Detect which cell encompasses the target text, then output its (x, y) center coordinate. 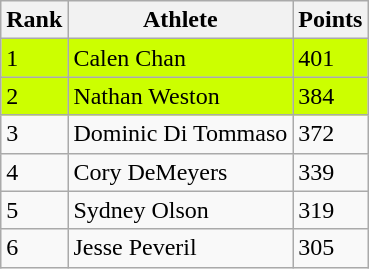
Dominic Di Tommaso (180, 134)
Sydney Olson (180, 210)
5 (34, 210)
Jesse Peveril (180, 248)
Athlete (180, 20)
Nathan Weston (180, 96)
339 (330, 172)
4 (34, 172)
319 (330, 210)
Calen Chan (180, 58)
3 (34, 134)
2 (34, 96)
372 (330, 134)
305 (330, 248)
1 (34, 58)
401 (330, 58)
384 (330, 96)
6 (34, 248)
Cory DeMeyers (180, 172)
Points (330, 20)
Rank (34, 20)
